Extract the [X, Y] coordinate from the center of the cell holding the provided text.  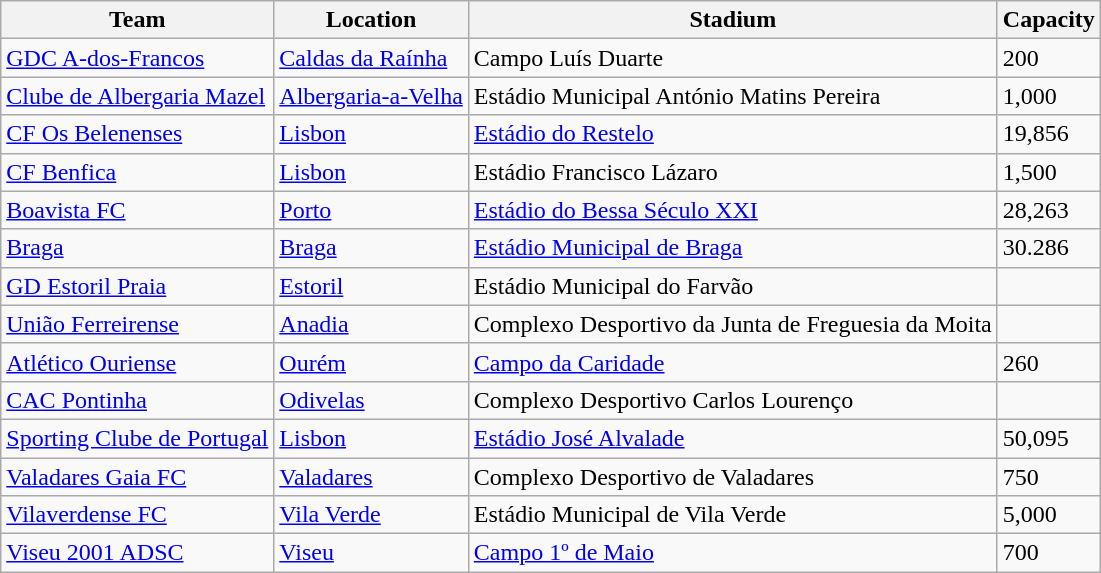
1,000 [1048, 96]
Anadia [372, 324]
Campo Luís Duarte [732, 58]
Stadium [732, 20]
Porto [372, 210]
GDC A-dos-Francos [138, 58]
Location [372, 20]
GD Estoril Praia [138, 286]
Ourém [372, 362]
Estoril [372, 286]
28,263 [1048, 210]
Campo 1º de Maio [732, 553]
Odivelas [372, 400]
Capacity [1048, 20]
50,095 [1048, 438]
Atlético Ouriense [138, 362]
Vila Verde [372, 515]
Estádio do Restelo [732, 134]
União Ferreirense [138, 324]
700 [1048, 553]
Sporting Clube de Portugal [138, 438]
Estádio Municipal de Braga [732, 248]
Estádio do Bessa Século XXI [732, 210]
Estádio Municipal de Vila Verde [732, 515]
Vilaverdense FC [138, 515]
Caldas da Raínha [372, 58]
Estádio José Alvalade [732, 438]
Complexo Desportivo da Junta de Freguesia da Moita [732, 324]
Viseu [372, 553]
CF Benfica [138, 172]
Viseu 2001 ADSC [138, 553]
Albergaria-a-Velha [372, 96]
Team [138, 20]
30.286 [1048, 248]
750 [1048, 477]
CAC Pontinha [138, 400]
1,500 [1048, 172]
200 [1048, 58]
19,856 [1048, 134]
5,000 [1048, 515]
Valadares [372, 477]
Complexo Desportivo de Valadares [732, 477]
Complexo Desportivo Carlos Lourenço [732, 400]
260 [1048, 362]
Boavista FC [138, 210]
CF Os Belenenses [138, 134]
Estádio Francisco Lázaro [732, 172]
Estádio Municipal António Matins Pereira [732, 96]
Valadares Gaia FC [138, 477]
Campo da Caridade [732, 362]
Clube de Albergaria Mazel [138, 96]
Estádio Municipal do Farvão [732, 286]
